Return [X, Y] of the center of cell containing provided text 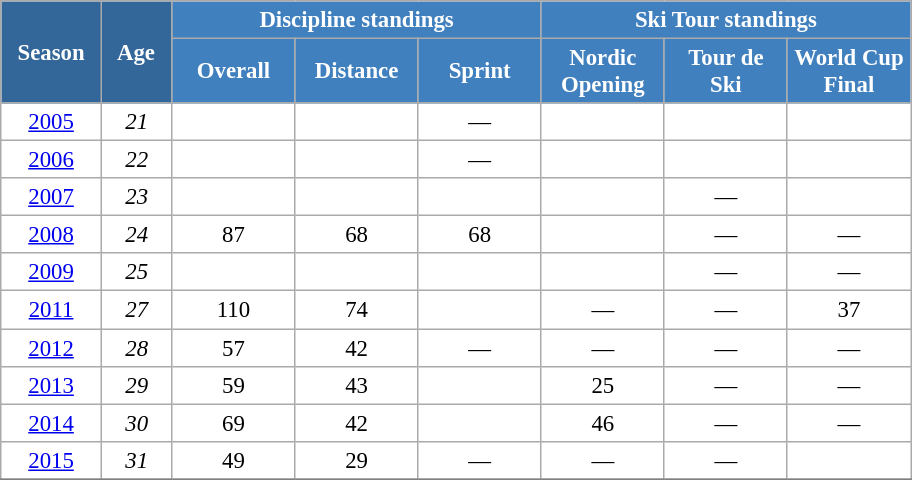
57 [234, 348]
74 [356, 310]
2011 [52, 310]
23 [136, 197]
22 [136, 160]
31 [136, 460]
World CupFinal [848, 72]
2014 [52, 423]
30 [136, 423]
69 [234, 423]
NordicOpening [602, 72]
2005 [52, 122]
Tour deSki [726, 72]
28 [136, 348]
Age [136, 52]
46 [602, 423]
21 [136, 122]
Discipline standings [356, 20]
24 [136, 235]
Ski Tour standings [726, 20]
Overall [234, 72]
27 [136, 310]
87 [234, 235]
37 [848, 310]
43 [356, 385]
2007 [52, 197]
49 [234, 460]
59 [234, 385]
2015 [52, 460]
2006 [52, 160]
2012 [52, 348]
Sprint [480, 72]
Season [52, 52]
Distance [356, 72]
2009 [52, 273]
2013 [52, 385]
110 [234, 310]
2008 [52, 235]
